Search for the cell housing the specified text and yield its (X, Y) center coordinate. 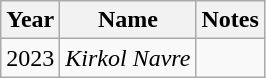
Kirkol Navre (128, 58)
Year (30, 20)
2023 (30, 58)
Name (128, 20)
Notes (230, 20)
